Locate the cell with the specified text and output its (x, y) center coordinate. 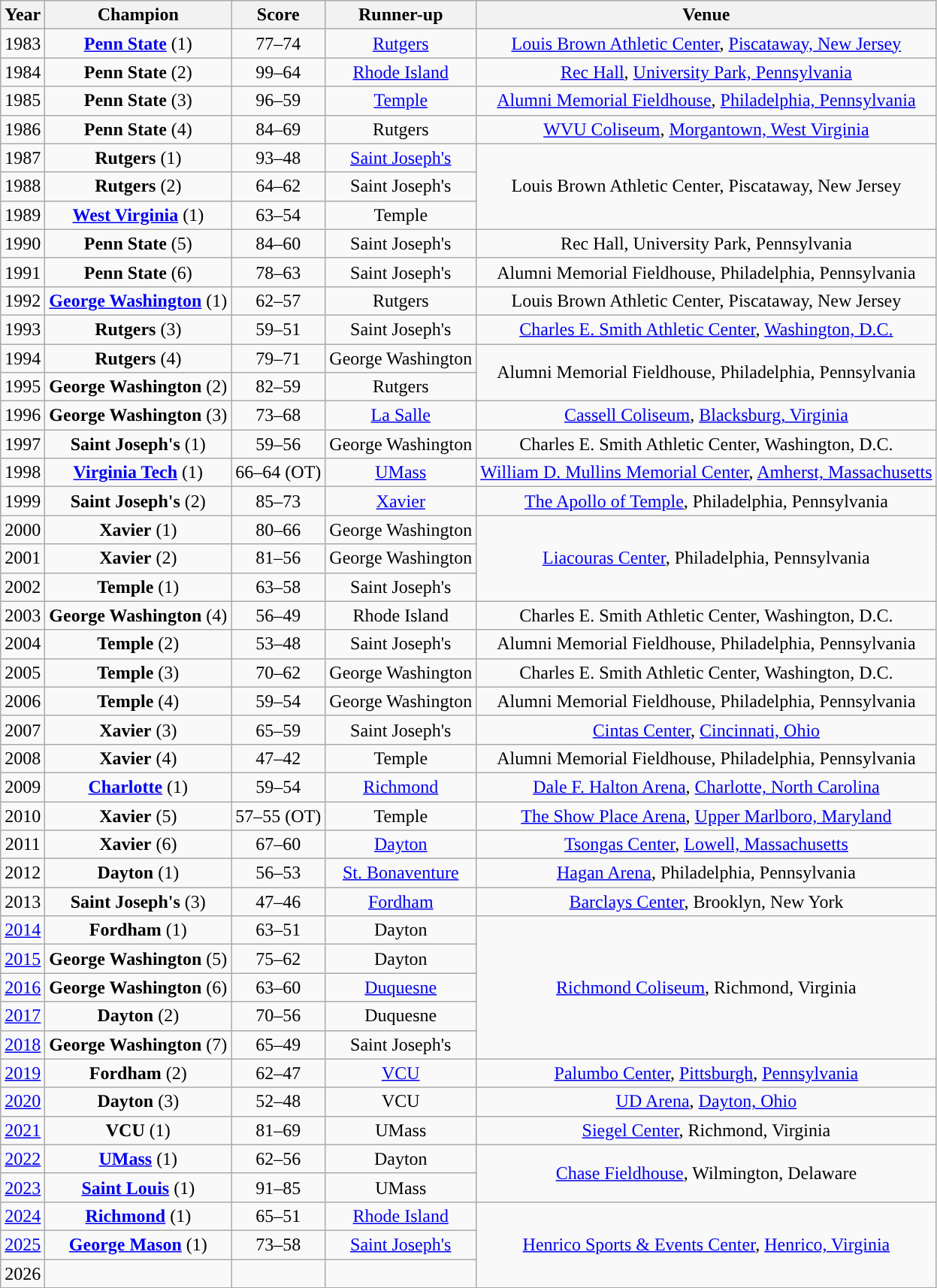
65–59 (278, 730)
Xavier (401, 501)
1993 (23, 329)
56–53 (278, 873)
Temple (4) (138, 701)
2018 (23, 1045)
59–56 (278, 444)
2026 (23, 1274)
47–46 (278, 902)
Temple (1) (138, 587)
63–54 (278, 215)
2000 (23, 530)
2020 (23, 1102)
65–49 (278, 1045)
Cassell Coliseum, Blacksburg, Virginia (706, 416)
77–74 (278, 44)
84–60 (278, 243)
2010 (23, 815)
Champion (138, 15)
Richmond Coliseum, Richmond, Virginia (706, 987)
91–85 (278, 1187)
81–69 (278, 1130)
56–49 (278, 615)
2009 (23, 787)
2007 (23, 730)
57–55 (OT) (278, 815)
Dayton (2) (138, 1016)
Saint Joseph's (2) (138, 501)
George Washington (3) (138, 416)
1986 (23, 129)
St. Bonaventure (401, 873)
2011 (23, 845)
81–56 (278, 558)
2004 (23, 644)
2001 (23, 558)
70–62 (278, 673)
Xavier (6) (138, 845)
1998 (23, 473)
62–57 (278, 301)
52–48 (278, 1102)
2021 (23, 1130)
2024 (23, 1216)
62–56 (278, 1159)
2002 (23, 587)
Fordham (2) (138, 1073)
1992 (23, 301)
Saint Joseph's (1) (138, 444)
1987 (23, 158)
Year (23, 15)
William D. Mullins Memorial Center, Amherst, Massachusetts (706, 473)
73–68 (278, 416)
Penn State (6) (138, 272)
Richmond (401, 787)
Tsongas Center, Lowell, Massachusetts (706, 845)
Rutgers (3) (138, 329)
59–51 (278, 329)
Saint Joseph's (3) (138, 902)
Xavier (4) (138, 758)
UMass (1) (138, 1159)
Venue (706, 15)
1989 (23, 215)
62–47 (278, 1073)
Liacouras Center, Philadelphia, Pennsylvania (706, 558)
47–42 (278, 758)
80–66 (278, 530)
78–63 (278, 272)
Fordham (401, 902)
2017 (23, 1016)
Penn State (3) (138, 101)
2025 (23, 1244)
Penn State (4) (138, 129)
Fordham (1) (138, 930)
Temple (2) (138, 644)
75–62 (278, 959)
1995 (23, 387)
VCU (1) (138, 1130)
Hagan Arena, Philadelphia, Pennsylvania (706, 873)
Saint Louis (1) (138, 1187)
2023 (23, 1187)
67–60 (278, 845)
Rutgers (4) (138, 358)
2022 (23, 1159)
Cintas Center, Cincinnati, Ohio (706, 730)
Siegel Center, Richmond, Virginia (706, 1130)
George Washington (2) (138, 387)
84–69 (278, 129)
73–58 (278, 1244)
West Virginia (1) (138, 215)
79–71 (278, 358)
Rutgers (1) (138, 158)
Chase Fieldhouse, Wilmington, Delaware (706, 1173)
1990 (23, 243)
The Show Place Arena, Upper Marlboro, Maryland (706, 815)
2013 (23, 902)
George Washington (6) (138, 987)
Richmond (1) (138, 1216)
1996 (23, 416)
96–59 (278, 101)
George Washington (1) (138, 301)
93–48 (278, 158)
2012 (23, 873)
2019 (23, 1073)
UD Arena, Dayton, Ohio (706, 1102)
2016 (23, 987)
Xavier (3) (138, 730)
2005 (23, 673)
85–73 (278, 501)
2015 (23, 959)
Xavier (2) (138, 558)
66–64 (OT) (278, 473)
63–51 (278, 930)
Rutgers (2) (138, 186)
2003 (23, 615)
Xavier (1) (138, 530)
La Salle (401, 416)
70–56 (278, 1016)
1984 (23, 72)
1999 (23, 501)
George Washington (5) (138, 959)
Henrico Sports & Events Center, Henrico, Virginia (706, 1244)
George Washington (4) (138, 615)
Dale F. Halton Arena, Charlotte, North Carolina (706, 787)
63–60 (278, 987)
Barclays Center, Brooklyn, New York (706, 902)
Xavier (5) (138, 815)
Penn State (2) (138, 72)
Temple (3) (138, 673)
George Washington (7) (138, 1045)
1988 (23, 186)
Score (278, 15)
2006 (23, 701)
64–62 (278, 186)
2014 (23, 930)
Penn State (1) (138, 44)
1994 (23, 358)
1985 (23, 101)
Penn State (5) (138, 243)
The Apollo of Temple, Philadelphia, Pennsylvania (706, 501)
82–59 (278, 387)
99–64 (278, 72)
1991 (23, 272)
63–58 (278, 587)
Dayton (3) (138, 1102)
Virginia Tech (1) (138, 473)
2008 (23, 758)
1997 (23, 444)
65–51 (278, 1216)
Charlotte (1) (138, 787)
Palumbo Center, Pittsburgh, Pennsylvania (706, 1073)
Runner-up (401, 15)
Dayton (1) (138, 873)
WVU Coliseum, Morgantown, West Virginia (706, 129)
53–48 (278, 644)
1983 (23, 44)
George Mason (1) (138, 1244)
